For the text-containing cell, return its midpoint in [x, y] coordinate format. 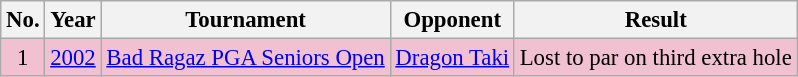
2002 [73, 58]
Opponent [452, 20]
Lost to par on third extra hole [656, 58]
Bad Ragaz PGA Seniors Open [246, 58]
Tournament [246, 20]
1 [23, 58]
Result [656, 20]
Dragon Taki [452, 58]
No. [23, 20]
Year [73, 20]
